Find where the given text appears and provide that cell's center as [x, y] coordinate. 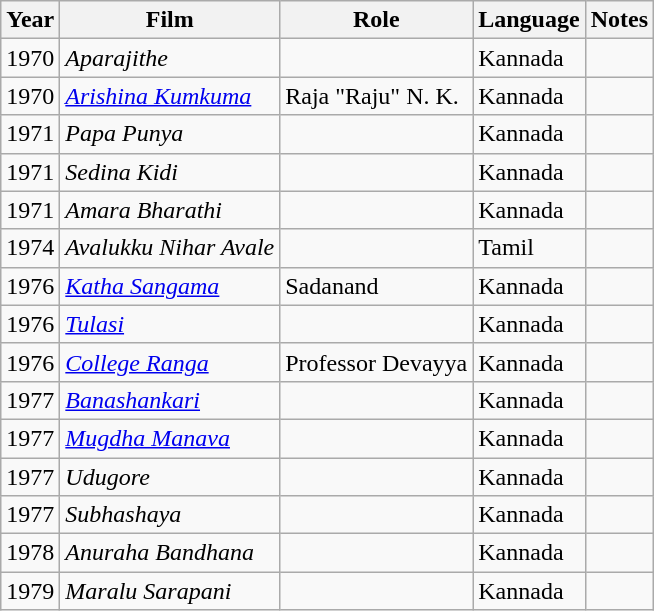
Sadanand [376, 286]
Sedina Kidi [170, 172]
Notes [619, 20]
Katha Sangama [170, 286]
Avalukku Nihar Avale [170, 248]
College Ranga [170, 362]
Arishina Kumkuma [170, 96]
Subhashaya [170, 515]
Maralu Sarapani [170, 591]
Professor Devayya [376, 362]
Tulasi [170, 324]
Tamil [529, 248]
Aparajithe [170, 58]
Language [529, 20]
Udugore [170, 477]
Banashankari [170, 400]
1974 [30, 248]
Role [376, 20]
Amara Bharathi [170, 210]
1978 [30, 553]
Raja "Raju" N. K. [376, 96]
Film [170, 20]
Papa Punya [170, 134]
Mugdha Manava [170, 438]
1979 [30, 591]
Year [30, 20]
Anuraha Bandhana [170, 553]
